Pinpoint the cell where the given text exists, returning its (X, Y) midpoint coordinate. 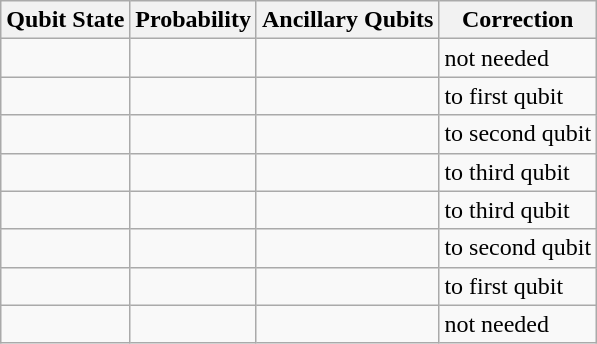
Qubit State (66, 20)
Correction (518, 20)
Ancillary Qubits (347, 20)
Probability (194, 20)
